Provide the [X, Y] coordinate of the cell's center where the given text is located.  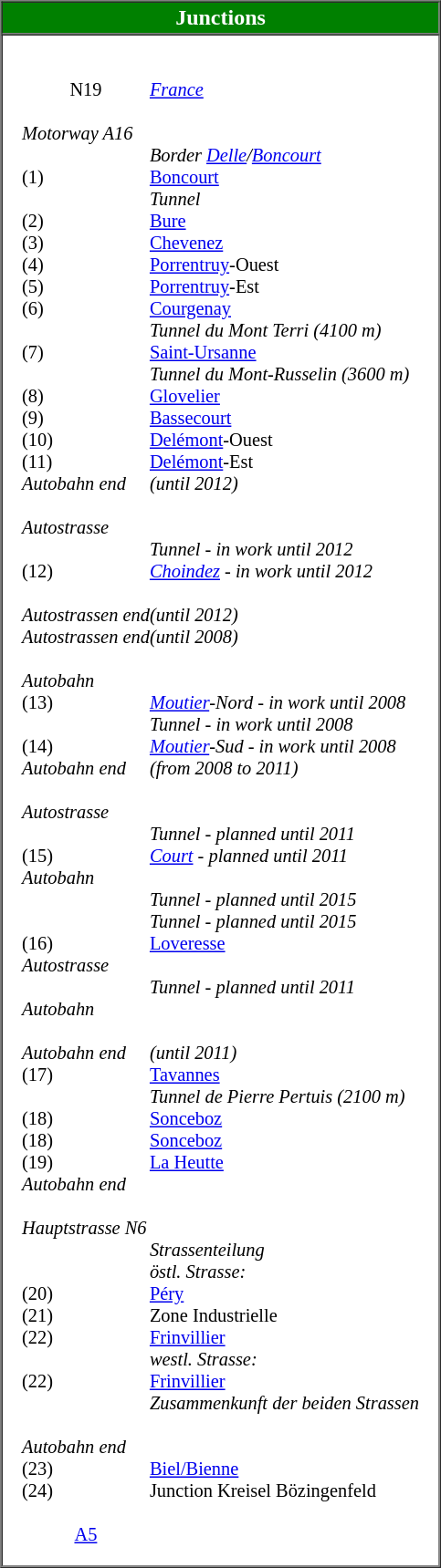
Zusammenkunft der beiden Strassen [285, 1404]
(4) [86, 265]
(11) [86, 462]
France [285, 90]
(7) [86, 353]
Delémont-Ouest [285, 441]
(12) [86, 572]
(5) [86, 287]
Tunnel - in work until 2008 [285, 725]
Delémont-Est [285, 462]
(from 2008 to 2011) [285, 769]
Boncourt [285, 178]
Biel/Bienne [285, 1469]
(16) [86, 944]
N19 [86, 90]
(13) [86, 703]
(14) [86, 747]
(17) [86, 1075]
Moutier-Nord - in work until 2008 [285, 703]
Courgenay [285, 309]
(24) [86, 1491]
Glovelier [285, 397]
(6) [86, 309]
(19) [86, 1163]
Choindez - in work until 2012 [285, 572]
(until 2008) [285, 638]
(2) [86, 222]
Bassecourt [285, 419]
Saint-Ursanne [285, 353]
Tunnel [285, 200]
Tunnel - in work until 2012 [285, 550]
östl. Strasse: [285, 1272]
Moutier-Sud - in work until 2008 [285, 747]
Junction Kreisel Bözingenfeld [285, 1491]
Tunnel du Mont-Russelin (3600 m) [285, 375]
(10) [86, 441]
La Heutte [285, 1163]
Border Delle/Boncourt [285, 156]
Loveresse [285, 944]
Zone Industrielle [285, 1316]
Porrentruy-Ouest [285, 265]
(15) [86, 857]
westl. Strasse: [285, 1360]
(1) [86, 178]
(3) [86, 244]
Tavannes [285, 1075]
Strassenteilung [285, 1251]
Tunnel de Pierre Pertuis (2100 m) [285, 1097]
Porrentruy-Est [285, 287]
Motorway A16 [221, 134]
(23) [86, 1469]
A5 [86, 1535]
(20) [86, 1294]
Chevenez [285, 244]
(until 2011) [285, 1054]
Tunnel du Mont Terri (4100 m) [285, 331]
Hauptstrasse N6 [221, 1229]
(9) [86, 419]
Junctions [221, 18]
(21) [86, 1316]
Péry [285, 1294]
Bure [285, 222]
(8) [86, 397]
Court - planned until 2011 [285, 857]
